Return [x, y] of the center of cell containing provided text 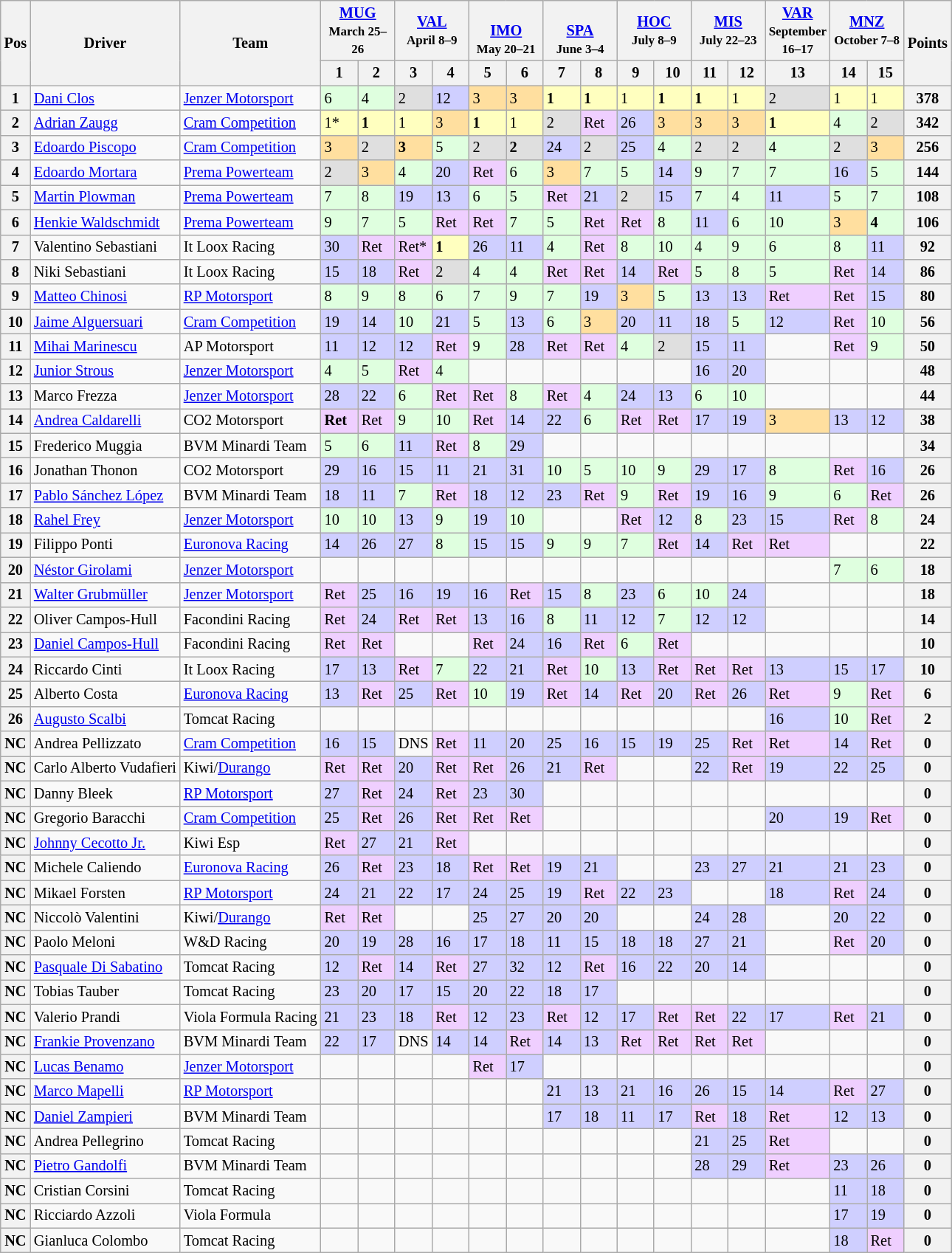
56 [928, 322]
Lucas Benamo [105, 1066]
VARSeptember 16–17 [798, 30]
Driver [105, 43]
342 [928, 122]
W&D Racing [251, 942]
Danny Bleek [105, 793]
50 [928, 346]
Tobias Tauber [105, 992]
Niccolò Valentini [105, 917]
Johnny Cecotto Jr. [105, 843]
AP Motorsport [251, 346]
Marco Frezza [105, 396]
108 [928, 197]
Paolo Meloni [105, 942]
256 [928, 148]
Augusto Scalbi [105, 719]
Edoardo Mortara [105, 173]
Mikael Forsten [105, 893]
Adrian Zaugg [105, 122]
Henkie Waldschmidt [105, 222]
Pablo Sánchez López [105, 495]
Frankie Provenzano [105, 1042]
48 [928, 371]
Jonathan Thonon [105, 470]
38 [928, 421]
IMOMay 20–21 [506, 30]
44 [928, 396]
Ricciardo Azzoli [105, 1215]
Walter Grubmüller [105, 595]
Gregorio Baracchi [105, 818]
Carlo Alberto Vudafieri [105, 768]
Niki Sebastiani [105, 272]
SPAJune 3–4 [580, 30]
Kiwi Esp [251, 843]
Néstor Girolami [105, 570]
Gianluca Colombo [105, 1240]
Frederico Muggia [105, 446]
Mihai Marinescu [105, 346]
Rahel Frey [105, 520]
MNZOctober 7–8 [867, 30]
Jaime Alguersuari [105, 322]
92 [928, 247]
Edoardo Piscopo [105, 148]
Valentino Sebastiani [105, 247]
Matteo Chinosi [105, 297]
Ret* [413, 247]
Martin Plowman [105, 197]
Cristian Corsini [105, 1191]
Viola Formula Racing [251, 1017]
VALApril 8–9 [432, 30]
Pos [15, 43]
Oliver Campos-Hull [105, 619]
34 [928, 446]
Daniel Zampieri [105, 1116]
Alberto Costa [105, 694]
Daniel Campos-Hull [105, 644]
Viola Formula [251, 1215]
Filippo Ponti [105, 545]
Riccardo Cinti [105, 669]
1* [339, 122]
86 [928, 272]
Dani Clos [105, 98]
31 [525, 470]
Junior Strous [105, 371]
Andrea Pellegrino [105, 1141]
Pasquale Di Sabatino [105, 967]
Points [928, 43]
32 [525, 967]
144 [928, 173]
HOCJuly 8–9 [654, 30]
Michele Caliendo [105, 868]
Valerio Prandi [105, 1017]
MUGMarch 25–26 [358, 30]
Andrea Pellizzato [105, 744]
Team [251, 43]
Marco Mapelli [105, 1091]
Andrea Caldarelli [105, 421]
Pietro Gandolfi [105, 1166]
MISJuly 22–23 [728, 30]
378 [928, 98]
106 [928, 222]
80 [928, 297]
